Identify which cell holds the provided text, then report its (X, Y) central coordinate. 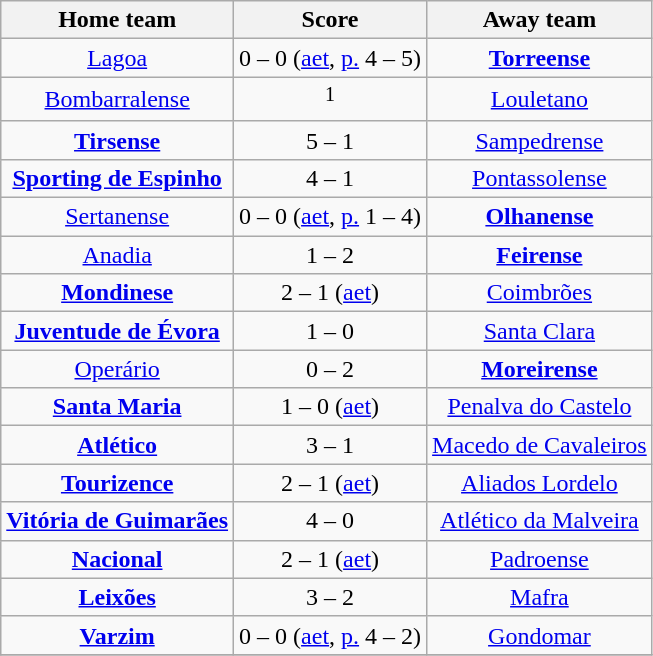
Atlético da Malveira (540, 521)
Nacional (118, 559)
3 – 2 (330, 597)
Sporting de Espinho (118, 178)
Juventude de Évora (118, 331)
Tourizence (118, 483)
0 – 0 (aet, p. 4 – 2) (330, 635)
0 – 2 (330, 369)
Mafra (540, 597)
Padroense (540, 559)
Sertanense (118, 217)
Moreirense (540, 369)
1 – 0 (aet) (330, 407)
Varzim (118, 635)
4 – 1 (330, 178)
1 – 0 (330, 331)
Torreense (540, 58)
Home team (118, 20)
Sampedrense (540, 140)
5 – 1 (330, 140)
1 – 2 (330, 255)
Lagoa (118, 58)
Aliados Lordelo (540, 483)
Louletano (540, 100)
Feirense (540, 255)
Atlético (118, 445)
Santa Clara (540, 331)
Santa Maria (118, 407)
Olhanense (540, 217)
0 – 0 (aet, p. 4 – 5) (330, 58)
Away team (540, 20)
Anadia (118, 255)
Pontassolense (540, 178)
Score (330, 20)
Coimbrões (540, 293)
Macedo de Cavaleiros (540, 445)
3 – 1 (330, 445)
Bombarralense (118, 100)
Gondomar (540, 635)
Mondinese (118, 293)
Vitória de Guimarães (118, 521)
Tirsense (118, 140)
Operário (118, 369)
4 – 0 (330, 521)
Leixões (118, 597)
0 – 0 (aet, p. 1 – 4) (330, 217)
Penalva do Castelo (540, 407)
1 (330, 100)
